Output the (X, Y) coordinate of the center of the cell containing the given text.  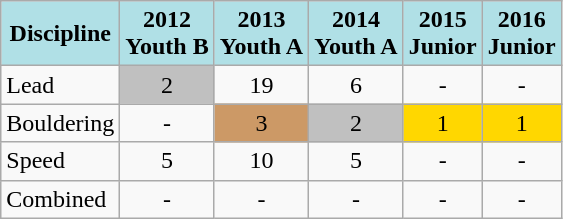
Speed (60, 161)
6 (356, 85)
2013Youth A (261, 34)
3 (261, 123)
10 (261, 161)
2015Junior (442, 34)
2016Junior (522, 34)
Bouldering (60, 123)
19 (261, 85)
2014Youth A (356, 34)
Combined (60, 199)
Discipline (60, 34)
2012Youth B (167, 34)
Lead (60, 85)
